Extract the [X, Y] coordinate from the center of the cell holding the provided text.  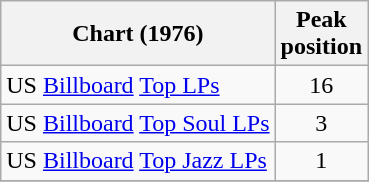
Chart (1976) [138, 34]
16 [321, 85]
US Billboard Top Soul LPs [138, 123]
US Billboard Top LPs [138, 85]
Peakposition [321, 34]
US Billboard Top Jazz LPs [138, 161]
1 [321, 161]
3 [321, 123]
